Identify which cell holds the provided text, then report its (X, Y) central coordinate. 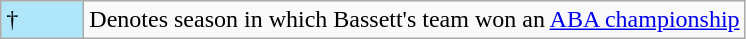
Denotes season in which Bassett's team won an ABA championship (414, 20)
† (42, 20)
